Scan for the cell matching the given text and deliver its [x, y] coordinate at center. 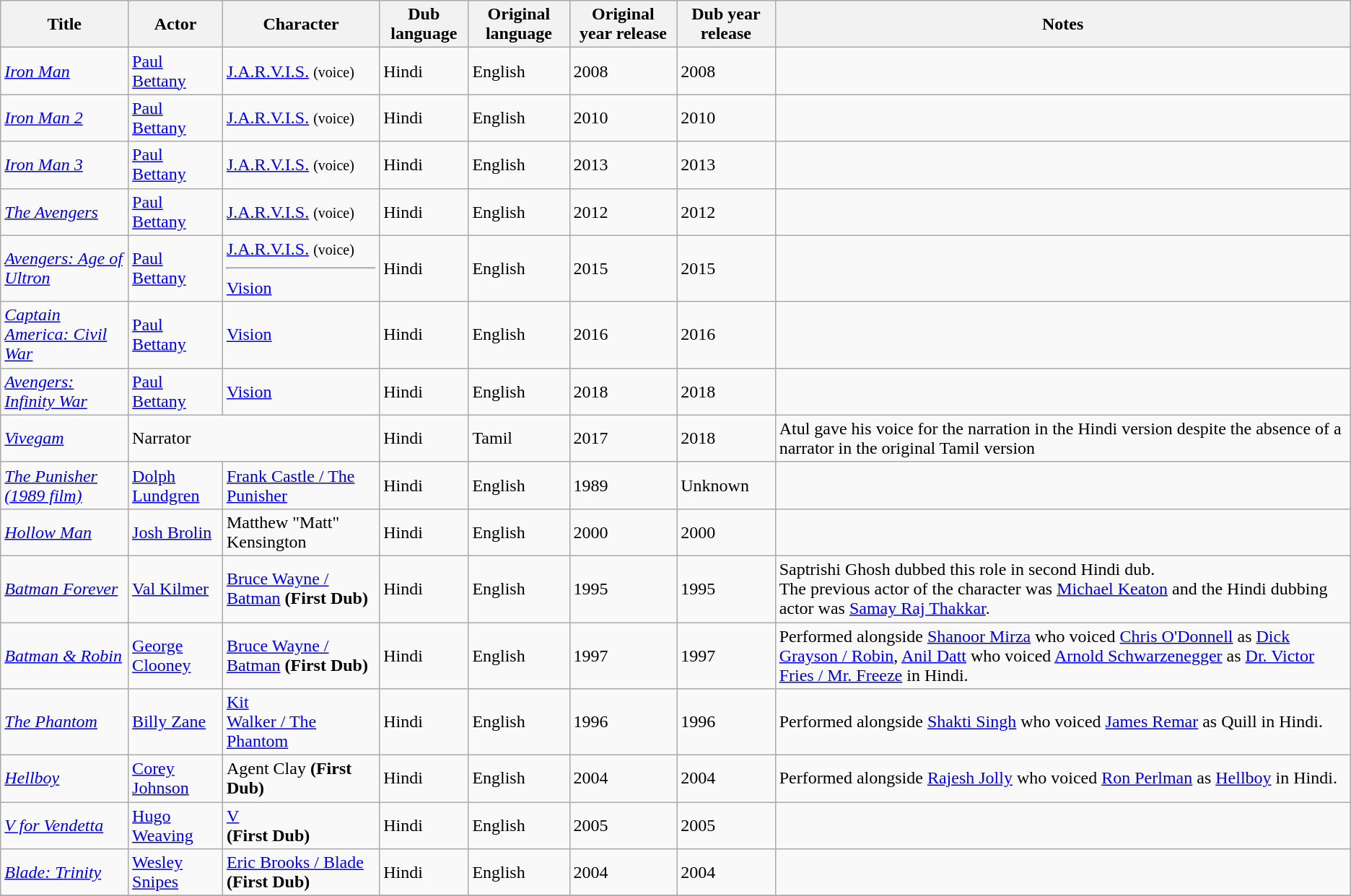
Notes [1062, 25]
2017 [624, 439]
George Clooney [176, 655]
Corey Johnson [176, 779]
Hellboy [65, 779]
Iron Man 2 [65, 118]
The Punisher (1989 film) [65, 485]
1989 [624, 485]
Kit Walker / The Phantom [300, 722]
Captain America: Civil War [65, 335]
Performed alongside Shakti Singh who voiced James Remar as Quill in Hindi. [1062, 722]
Narrator [254, 439]
Blade: Trinity [65, 873]
Dub year release [726, 25]
Performed alongside Rajesh Jolly who voiced Ron Perlman as Hellboy in Hindi. [1062, 779]
Vivegam [65, 439]
Dolph Lundgren [176, 485]
Hugo Weaving [176, 825]
Avengers: Age of Ultron [65, 268]
Matthew "Matt" Kensington [300, 532]
Billy Zane [176, 722]
Frank Castle / The Punisher [300, 485]
Iron Man 3 [65, 164]
Hollow Man [65, 532]
Character [300, 25]
Avengers: Infinity War [65, 391]
V (First Dub) [300, 825]
J.A.R.V.I.S. (voice) Vision [300, 268]
Eric Brooks / Blade (First Dub) [300, 873]
Title [65, 25]
Agent Clay (First Dub) [300, 779]
V for Vendetta [65, 825]
Original language [519, 25]
The Avengers [65, 212]
Tamil [519, 439]
Josh Brolin [176, 532]
Original year release [624, 25]
Wesley Snipes [176, 873]
Unknown [726, 485]
Batman Forever [65, 589]
The Phantom [65, 722]
Dub language [424, 25]
Atul gave his voice for the narration in the Hindi version despite the absence of a narrator in the original Tamil version [1062, 439]
Actor [176, 25]
Val Kilmer [176, 589]
Batman & Robin [65, 655]
Iron Man [65, 71]
